From the cell containing the given text, extract its center point as [x, y] coordinate. 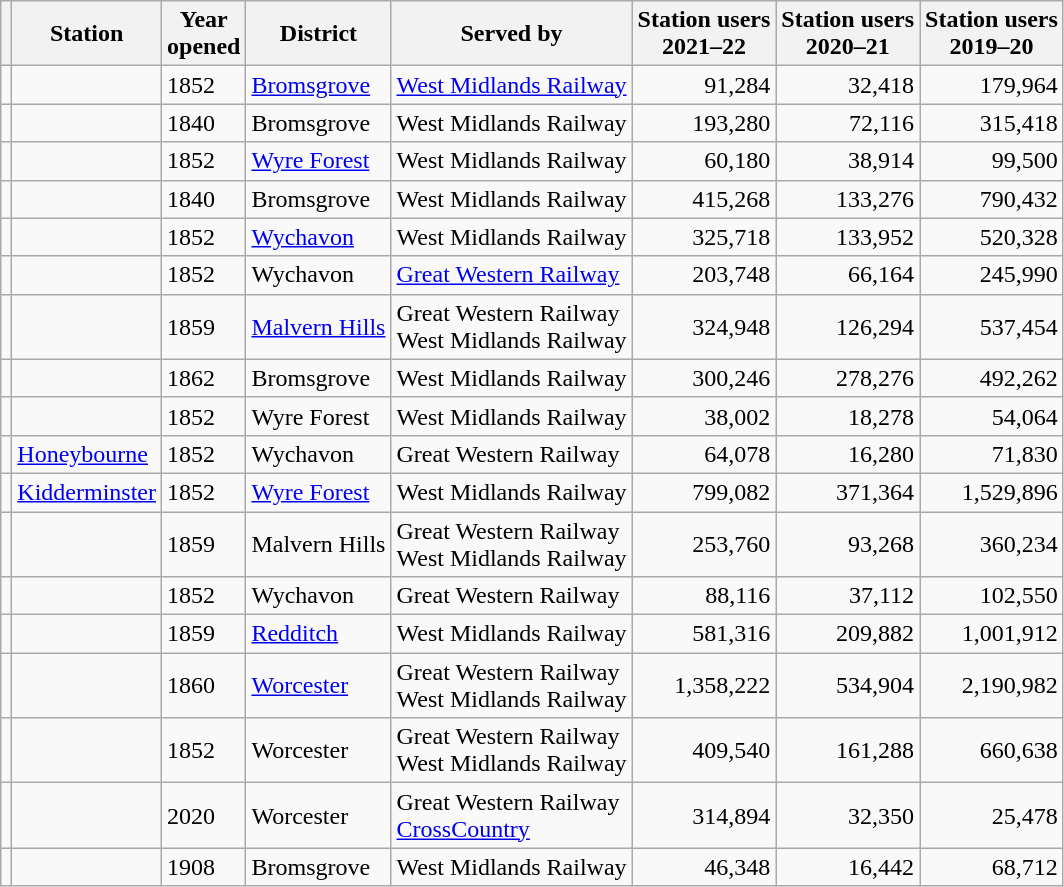
534,904 [848, 686]
Station users2020–21 [848, 34]
1,529,896 [992, 492]
371,364 [848, 492]
37,112 [848, 596]
278,276 [848, 378]
64,078 [704, 454]
325,718 [704, 237]
790,432 [992, 199]
25,478 [992, 816]
315,418 [992, 123]
46,348 [704, 867]
2020 [204, 816]
60,180 [704, 161]
102,550 [992, 596]
Honeybourne [87, 454]
581,316 [704, 634]
537,454 [992, 326]
Station users2021–22 [704, 34]
492,262 [992, 378]
38,914 [848, 161]
245,990 [992, 275]
300,246 [704, 378]
799,082 [704, 492]
Kidderminster [87, 492]
93,268 [848, 544]
133,952 [848, 237]
Station [87, 34]
324,948 [704, 326]
203,748 [704, 275]
Great Western RailwayCrossCountry [512, 816]
1862 [204, 378]
Yearopened [204, 34]
Redditch [318, 634]
54,064 [992, 416]
16,442 [848, 867]
72,116 [848, 123]
360,234 [992, 544]
179,964 [992, 85]
253,760 [704, 544]
133,276 [848, 199]
Station users2019–20 [992, 34]
99,500 [992, 161]
2,190,982 [992, 686]
1908 [204, 867]
18,278 [848, 416]
193,280 [704, 123]
314,894 [704, 816]
71,830 [992, 454]
1860 [204, 686]
126,294 [848, 326]
415,268 [704, 199]
88,116 [704, 596]
409,540 [704, 750]
1,358,222 [704, 686]
16,280 [848, 454]
91,284 [704, 85]
520,328 [992, 237]
Served by [512, 34]
66,164 [848, 275]
161,288 [848, 750]
32,418 [848, 85]
68,712 [992, 867]
32,350 [848, 816]
660,638 [992, 750]
209,882 [848, 634]
38,002 [704, 416]
District [318, 34]
1,001,912 [992, 634]
